Search for the cell housing the specified text and yield its (x, y) center coordinate. 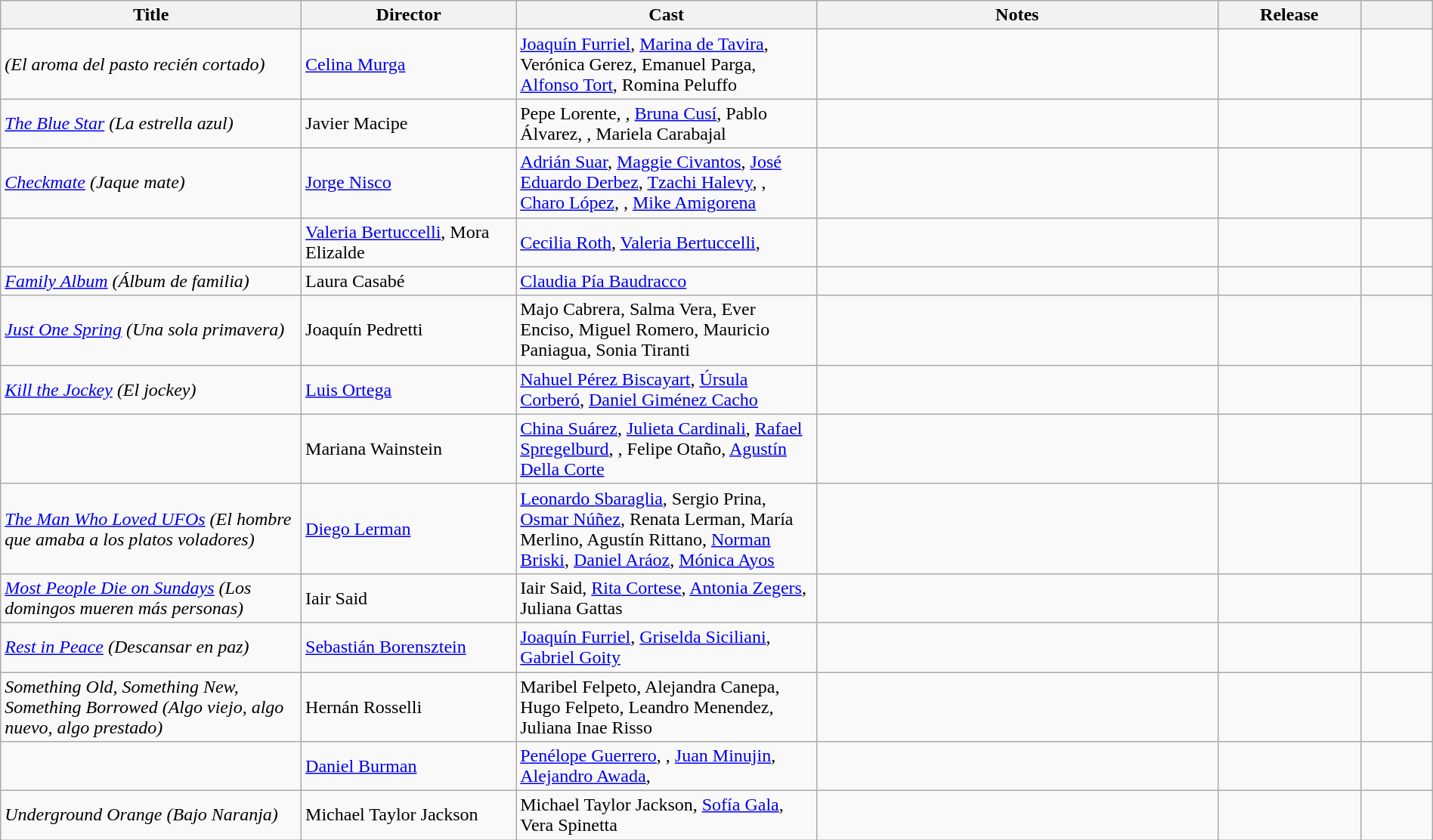
Underground Orange (Bajo Naranja) (151, 816)
Joaquín Furriel, Griselda Siciliani, Gabriel Goity (667, 647)
Michael Taylor Jackson (409, 816)
Notes (1017, 15)
Most People Die on Sundays (Los domingos mueren más personas) (151, 598)
Majo Cabrera, Salma Vera, Ever Enciso, Miguel Romero, Mauricio Paniagua, Sonia Tiranti (667, 330)
Pepe Lorente, , Bruna Cusí, Pablo Álvarez, , Mariela Carabajal (667, 124)
Just One Spring (Una sola primavera) (151, 330)
Maribel Felpeto, Alejandra Canepa, Hugo Felpeto, Leandro Menendez, Juliana Inae Risso (667, 707)
Cast (667, 15)
Celina Murga (409, 64)
Jorge Nisco (409, 183)
Mariana Wainstein (409, 449)
The Man Who Loved UFOs (El hombre que amaba a los platos voladores) (151, 529)
Diego Lerman (409, 529)
(El aroma del pasto recién cortado) (151, 64)
Rest in Peace (Descansar en paz) (151, 647)
Penélope Guerrero, , Juan Minujin, Alejandro Awada, (667, 766)
Family Album (Álbum de familia) (151, 281)
Iair Said (409, 598)
Nahuel Pérez Biscayart, Úrsula Corberó, Daniel Giménez Cacho (667, 390)
Joaquín Pedretti (409, 330)
Adrián Suar, Maggie Civantos, José Eduardo Derbez, Tzachi Halevy, , Charo López, , Mike Amigorena (667, 183)
Valeria Bertuccelli, Mora Elizalde (409, 242)
Daniel Burman (409, 766)
China Suárez, Julieta Cardinali, Rafael Spregelburd, , Felipe Otaño, Agustín Della Corte (667, 449)
Laura Casabé (409, 281)
Luis Ortega (409, 390)
Iair Said, Rita Cortese, Antonia Zegers, Juliana Gattas (667, 598)
Hernán Rosselli (409, 707)
Cecilia Roth, Valeria Bertuccelli, (667, 242)
The Blue Star (La estrella azul) (151, 124)
Javier Macipe (409, 124)
Leonardo Sbaraglia, Sergio Prina, Osmar Núñez, Renata Lerman, María Merlino, Agustín Rittano, Norman Briski, Daniel Aráoz, Mónica Ayos (667, 529)
Claudia Pía Baudracco (667, 281)
Release (1289, 15)
Sebastián Borensztein (409, 647)
Kill the Jockey (El jockey) (151, 390)
Joaquín Furriel, Marina de Tavira, Verónica Gerez, Emanuel Parga, Alfonso Tort, Romina Peluffo (667, 64)
Director (409, 15)
Checkmate (Jaque mate) (151, 183)
Title (151, 15)
Michael Taylor Jackson, Sofía Gala, Vera Spinetta (667, 816)
Something Old, Something New, Something Borrowed (Algo viejo, algo nuevo, algo prestado) (151, 707)
